Extract the [x, y] coordinate from the center of the cell holding the provided text.  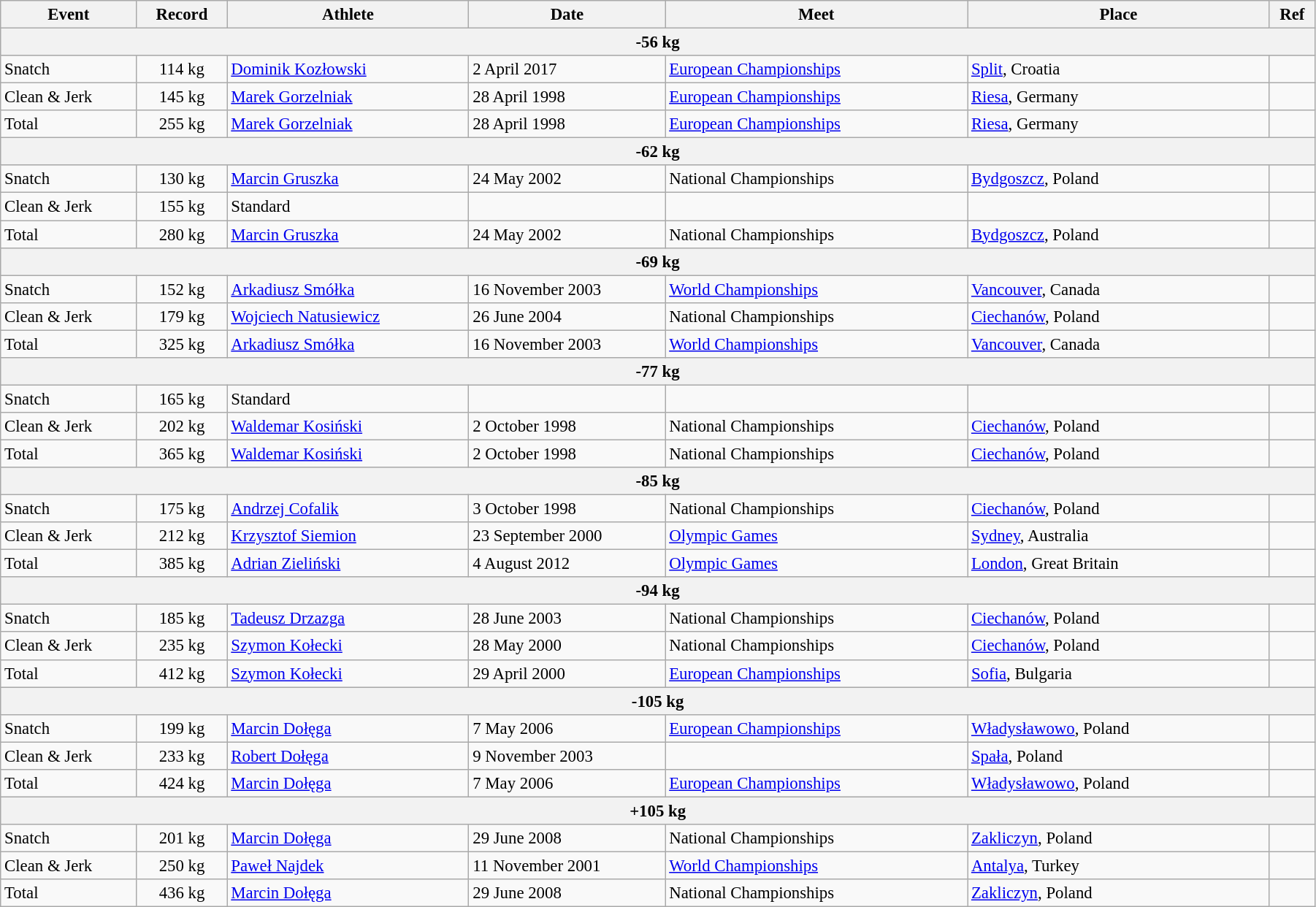
29 April 2000 [567, 673]
Sofia, Bulgaria [1119, 673]
Dominik Kozłowski [348, 69]
Event [69, 15]
Wojciech Natusiewicz [348, 316]
114 kg [182, 69]
165 kg [182, 399]
130 kg [182, 179]
365 kg [182, 453]
424 kg [182, 784]
2 April 2017 [567, 69]
152 kg [182, 289]
Athlete [348, 15]
Paweł Najdek [348, 865]
26 June 2004 [567, 316]
-85 kg [658, 481]
436 kg [182, 893]
-56 kg [658, 42]
212 kg [182, 536]
-69 kg [658, 261]
Adrian Zieliński [348, 564]
255 kg [182, 124]
202 kg [182, 426]
145 kg [182, 97]
Andrzej Cofalik [348, 509]
28 May 2000 [567, 646]
179 kg [182, 316]
280 kg [182, 234]
155 kg [182, 207]
185 kg [182, 619]
Date [567, 15]
-62 kg [658, 152]
235 kg [182, 646]
Krzysztof Siemion [348, 536]
250 kg [182, 865]
Tadeusz Drzazga [348, 619]
+105 kg [658, 811]
11 November 2001 [567, 865]
23 September 2000 [567, 536]
Record [182, 15]
175 kg [182, 509]
Spała, Poland [1119, 756]
Robert Dołęga [348, 756]
28 June 2003 [567, 619]
Antalya, Turkey [1119, 865]
9 November 2003 [567, 756]
Sydney, Australia [1119, 536]
201 kg [182, 838]
-77 kg [658, 372]
Ref [1292, 15]
233 kg [182, 756]
Place [1119, 15]
-105 kg [658, 701]
199 kg [182, 728]
3 October 1998 [567, 509]
385 kg [182, 564]
-94 kg [658, 591]
Meet [816, 15]
London, Great Britain [1119, 564]
412 kg [182, 673]
4 August 2012 [567, 564]
Split, Croatia [1119, 69]
325 kg [182, 344]
